For the text-containing cell, return its midpoint in [X, Y] coordinate format. 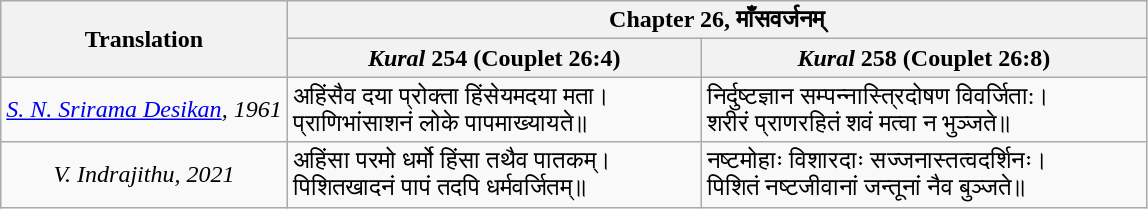
Chapter 26, माँसवर्जनम् [716, 20]
नष्टमोहाः विशारदाः सज्जनास्तत्वदर्शिनः।पिशितं नष्टजीवानां जन्तूनां नैव बुञ्जते॥ [924, 174]
Translation [144, 39]
निर्दुष्टज्ञान सम्पन्नास्त्रिदोषण विवर्जिता:।शरीरं प्राणरहितं शवं मत्वा न भुञ्जते॥ [924, 110]
V. Indrajithu, 2021 [144, 174]
अहिंसैव दया प्रोक्ता हिंसेयमदया मता।प्राणिभांसाशनं लोके पापमाख्यायते॥ [494, 110]
S. N. Srirama Desikan, 1961 [144, 110]
Kural 258 (Couplet 26:8) [924, 58]
Kural 254 (Couplet 26:4) [494, 58]
अहिंसा परमो धर्मो हिंसा तथैव पातकम्।पिशितखादनं पापं तदपि धर्मवर्जितम्॥ [494, 174]
